Search for the cell housing the specified text and yield its (x, y) center coordinate. 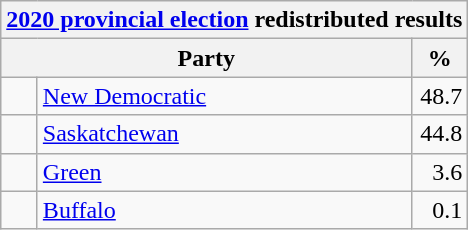
Buffalo (224, 210)
44.8 (440, 134)
% (440, 58)
New Democratic (224, 96)
3.6 (440, 172)
Green (224, 172)
48.7 (440, 96)
2020 provincial election redistributed results (234, 20)
0.1 (440, 210)
Party (206, 58)
Saskatchewan (224, 134)
